Output the (X, Y) coordinate of the center of the cell containing the given text.  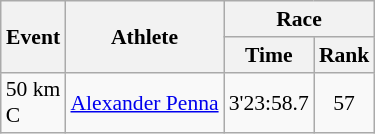
57 (344, 102)
Event (34, 36)
Alexander Penna (144, 102)
Race (300, 19)
50 km C (34, 102)
Rank (344, 55)
Athlete (144, 36)
Time (269, 55)
3'23:58.7 (269, 102)
